Find where the given text appears and provide that cell's center as (X, Y) coordinate. 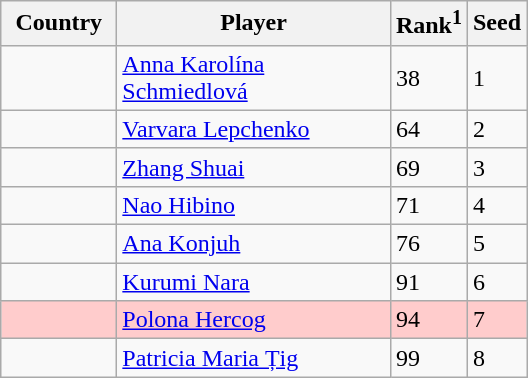
99 (428, 358)
5 (496, 244)
Patricia Maria Țig (254, 358)
76 (428, 244)
71 (428, 205)
4 (496, 205)
7 (496, 320)
8 (496, 358)
Nao Hibino (254, 205)
Kurumi Nara (254, 282)
Varvara Lepchenko (254, 129)
1 (496, 78)
6 (496, 282)
Ana Konjuh (254, 244)
94 (428, 320)
Country (59, 24)
Anna Karolína Schmiedlová (254, 78)
Seed (496, 24)
69 (428, 167)
Zhang Shuai (254, 167)
38 (428, 78)
Polona Hercog (254, 320)
Player (254, 24)
Rank1 (428, 24)
64 (428, 129)
91 (428, 282)
3 (496, 167)
2 (496, 129)
